Scan for the cell matching the given text and deliver its (X, Y) coordinate at center. 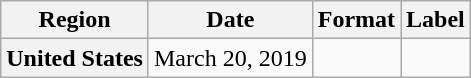
United States (75, 58)
Region (75, 20)
Label (436, 20)
Format (356, 20)
March 20, 2019 (230, 58)
Date (230, 20)
